Identify which cell holds the provided text, then report its [x, y] central coordinate. 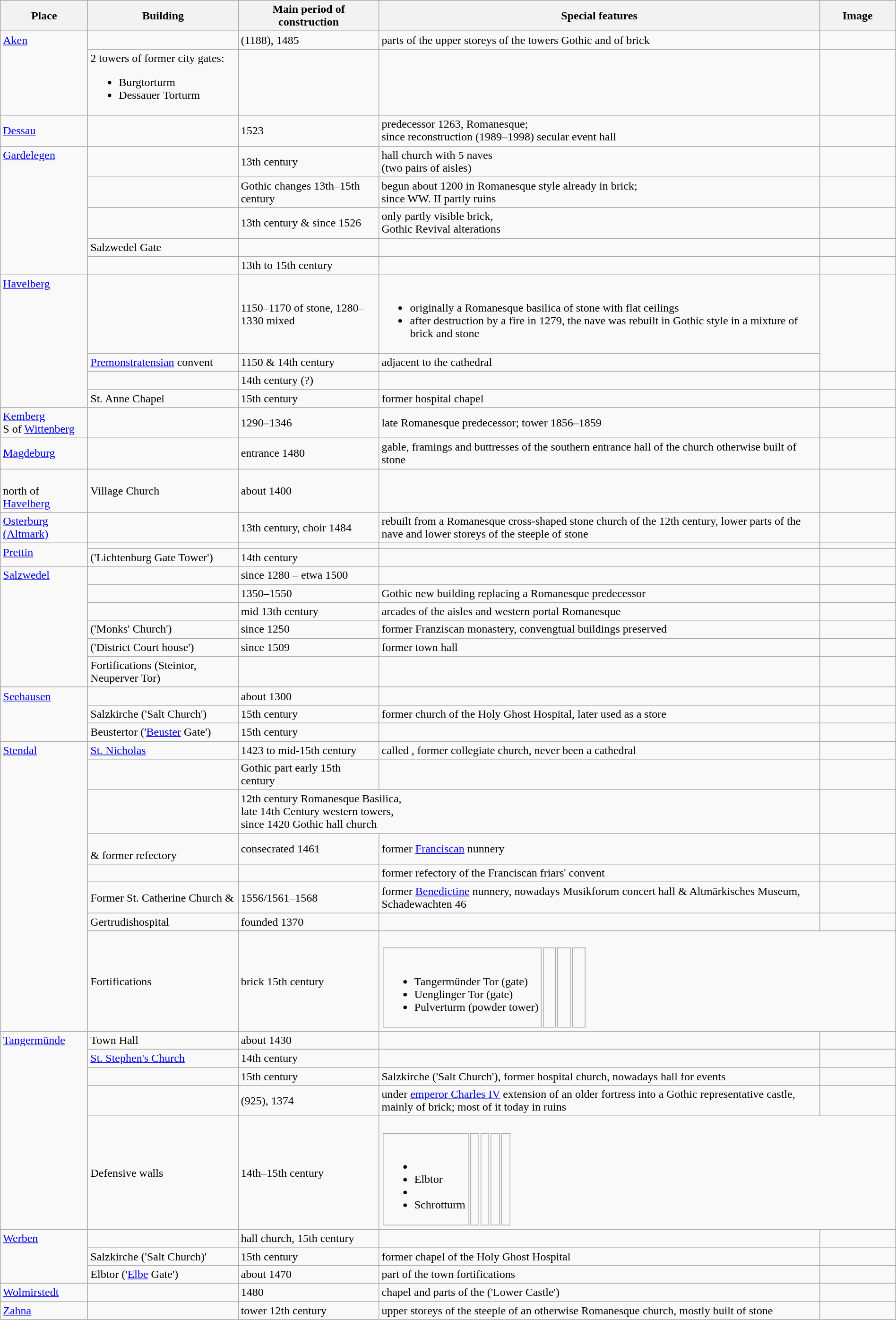
former Benedictine nunnery, nowadays Musikforum concert hall & Altmärkisches Museum, Schadewachten 46 [599, 897]
only partly visible brick,Gothic Revival alterations [599, 223]
Magdeburg [44, 454]
KembergS of Wittenberg [44, 423]
Defensive walls [163, 1173]
1350–1550 [309, 593]
Town Hall [163, 1041]
(925), 1374 [309, 1101]
about 1470 [309, 1275]
part of the town fortifications [599, 1275]
14th century (?) [309, 380]
1480 [309, 1293]
12th century Romanesque Basilica,late 14th Century western towers,since 1420 Gothic hall church [529, 812]
Salzkirche ('Salt Church'), former hospital church, nowadays hall for events [599, 1077]
late Romanesque predecessor; tower 1856–1859 [599, 423]
Gothic part early 15th century [309, 774]
since 1509 [309, 647]
begun about 1200 in Romanesque style already in brick;since WW. II partly ruins [599, 192]
tower 12th century [309, 1311]
1423 to mid-15th century [309, 750]
Building [163, 16]
('District Court house') [163, 647]
Salzkirche ('Salt Church') [163, 714]
Zahna [44, 1311]
former refectory of the Franciscan friars' convent [599, 873]
Gothic new building replacing a Romanesque predecessor [599, 593]
13th century [309, 162]
since 1280 – etwa 1500 [309, 575]
Elbtor ('Elbe Gate') [163, 1275]
1150–1170 of stone, 1280–1330 mixed [309, 314]
13th to 15th century [309, 265]
founded 1370 [309, 922]
Premonstratensian convent [163, 362]
Gertrudishospital [163, 922]
St. Stephen's Church [163, 1059]
Salzwedel [44, 627]
Wolmirstedt [44, 1293]
about 1300 [309, 696]
predecessor 1263, Romanesque;since reconstruction (1989–1998) secular event hall [599, 130]
Dessau [44, 130]
Werben [44, 1256]
about 1430 [309, 1041]
Main period of construction [309, 16]
1556/1561–1568 [309, 897]
Havelberg [44, 340]
St. Nicholas [163, 750]
hall church, 15th century [309, 1238]
Former St. Catherine Church & [163, 897]
Fortifications (Steintor, Neuperver Tor) [163, 671]
Village Church [163, 491]
former church of the Holy Ghost Hospital, later used as a store [599, 714]
Image [857, 16]
St. Anne Chapel [163, 399]
Stendal [44, 886]
former hospital chapel [599, 399]
('Lichtenburg Gate Tower') [163, 557]
gable, framings and buttresses of the southern entrance hall of the church otherwise built of stone [599, 454]
1523 [309, 130]
Beustertor ('Beuster Gate') [163, 732]
13th century, choir 1484 [309, 528]
2 towers of former city gates:BurgtorturmDessauer Torturm [163, 82]
Prettin [44, 555]
1290–1346 [309, 423]
former Franciscan nunnery [599, 849]
hall church with 5 naves(two pairs of aisles) [599, 162]
about 1400 [309, 491]
parts of the upper storeys of the towers Gothic and of brick [599, 40]
1150 & 14th century [309, 362]
Place [44, 16]
former town hall [599, 647]
arcades of the aisles and western portal Romanesque [599, 611]
Salzwedel Gate [163, 247]
called , former collegiate church, never been a cathedral [599, 750]
entrance 1480 [309, 454]
('Monks' Church') [163, 629]
mid 13th century [309, 611]
chapel and parts of the ('Lower Castle') [599, 1293]
Special features [599, 16]
Gardelegen [44, 210]
Fortifications [163, 981]
Tangermünde [44, 1131]
(1188), 1485 [309, 40]
Aken [44, 73]
upper storeys of the steeple of an otherwise Romanesque church, mostly built of stone [599, 1311]
former chapel of the Holy Ghost Hospital [599, 1256]
Salzkirche ('Salt Church)' [163, 1256]
since 1250 [309, 629]
rebuilt from a Romanesque cross-shaped stone church of the 12th century, lower parts of the nave and lower storeys of the steeple of stone [599, 528]
Gothic changes 13th–15th century [309, 192]
north of Havelberg [44, 491]
adjacent to the cathedral [599, 362]
14th–15th century [309, 1173]
brick 15th century [309, 981]
consecrated 1461 [309, 849]
Seehausen [44, 714]
former Franziscan monastery, convengtual buildings preserved [599, 629]
under emperor Charles IV extension of an older fortress into a Gothic representative castle, mainly of brick; most of it today in ruins [599, 1101]
& former refectory [163, 849]
Osterburg (Altmark) [44, 528]
13th century & since 1526 [309, 223]
